Locate the cell with the specified text and output its [x, y] center coordinate. 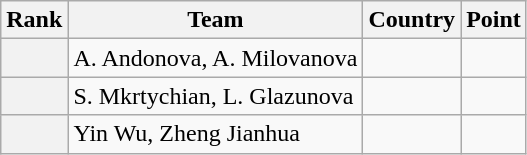
Yin Wu, Zheng Jianhua [216, 134]
Rank [34, 20]
A. Andonova, A. Milovanova [216, 58]
Team [216, 20]
S. Mkrtychian, L. Glazunova [216, 96]
Country [412, 20]
Point [494, 20]
